Output the [x, y] coordinate of the center of the cell containing the given text.  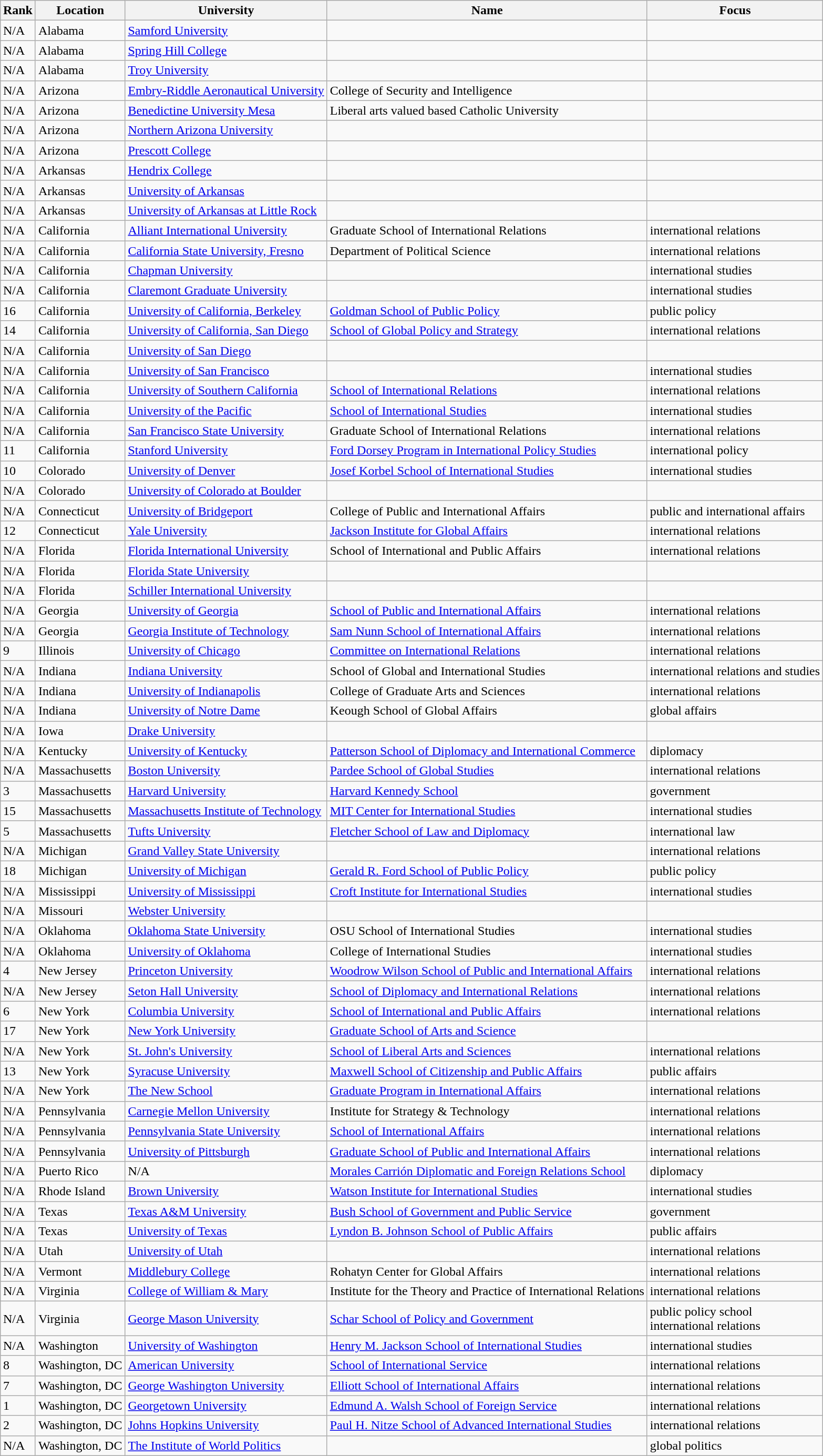
School of International Relations [487, 391]
University of Denver [226, 471]
Maxwell School of Citizenship and Public Affairs [487, 1071]
Josef Korbel School of International Studies [487, 471]
11 [18, 451]
University of Oklahoma [226, 951]
University of California, San Diego [226, 331]
Johns Hopkins University [226, 1426]
Alliant International University [226, 230]
Syracuse University [226, 1071]
University of Utah [226, 1251]
College of International Studies [487, 951]
Missouri [80, 911]
School of Global Policy and Strategy [487, 331]
Keough School of Global Affairs [487, 711]
Graduate School of Public and International Affairs [487, 1151]
Bush School of Government and Public Service [487, 1211]
Rank [18, 11]
University of Georgia [226, 611]
Oklahoma State University [226, 931]
Northern Arizona University [226, 130]
Name [487, 11]
Department of Political Science [487, 251]
University of San Diego [226, 351]
Mississippi [80, 891]
Georgia Institute of Technology [226, 631]
Washington [80, 1346]
Liberal arts valued based Catholic University [487, 110]
Goldman School of Public Policy [487, 311]
16 [18, 311]
public and international affairs [735, 511]
MIT Center for International Studies [487, 811]
2 [18, 1426]
Florida International University [226, 551]
George Washington University [226, 1386]
international policy [735, 451]
Claremont Graduate University [226, 291]
Elliott School of International Affairs [487, 1386]
Hendrix College [226, 170]
George Mason University [226, 1319]
Henry M. Jackson School of International Studies [487, 1346]
Committee on International Relations [487, 651]
University of California, Berkeley [226, 311]
Middlebury College [226, 1271]
University of Indianapolis [226, 691]
Fletcher School of Law and Diplomacy [487, 831]
University of Southern California [226, 391]
Woodrow Wilson School of Public and International Affairs [487, 971]
University of San Francisco [226, 371]
Chapman University [226, 271]
Pardee School of Global Studies [487, 771]
Ford Dorsey Program in International Policy Studies [487, 451]
Yale University [226, 531]
University of Chicago [226, 651]
6 [18, 1011]
Pennsylvania State University [226, 1131]
School of Global and International Studies [487, 671]
Samford University [226, 30]
College of Graduate Arts and Sciences [487, 691]
California State University, Fresno [226, 251]
Sam Nunn School of International Affairs [487, 631]
4 [18, 971]
Lyndon B. Johnson School of Public Affairs [487, 1231]
Croft Institute for International Studies [487, 891]
Indiana University [226, 671]
Georgetown University [226, 1406]
University of Kentucky [226, 751]
10 [18, 471]
5 [18, 831]
18 [18, 871]
The Institute of World Politics [226, 1445]
Stanford University [226, 451]
University of Notre Dame [226, 711]
New York University [226, 1031]
School of International Service [487, 1366]
Brown University [226, 1191]
Illinois [80, 651]
Puerto Rico [80, 1171]
Institute for the Theory and Practice of International Relations [487, 1291]
Utah [80, 1251]
international relations and studies [735, 671]
Prescott College [226, 150]
University of Michigan [226, 871]
Gerald R. Ford School of Public Policy [487, 871]
American University [226, 1366]
School of International Studies [487, 411]
14 [18, 331]
Benedictine University Mesa [226, 110]
College of William & Mary [226, 1291]
Jackson Institute for Global Affairs [487, 531]
public policy schoolinternational relations [735, 1319]
University of Mississippi [226, 891]
School of Liberal Arts and Sciences [487, 1051]
Edmund A. Walsh School of Foreign Service [487, 1406]
7 [18, 1386]
Graduate School of Arts and Science [487, 1031]
Watson Institute for International Studies [487, 1191]
Webster University [226, 911]
8 [18, 1366]
13 [18, 1071]
Vermont [80, 1271]
Columbia University [226, 1011]
Kentucky [80, 751]
Massachusetts Institute of Technology [226, 811]
Rohatyn Center for Global Affairs [487, 1271]
global affairs [735, 711]
School of International Affairs [487, 1131]
College of Public and International Affairs [487, 511]
Morales Carrión Diplomatic and Foreign Relations School [487, 1171]
Embry-Riddle Aeronautical University [226, 90]
University of Arkansas [226, 190]
Institute for Strategy & Technology [487, 1111]
12 [18, 531]
The New School [226, 1091]
OSU School of International Studies [487, 931]
University of Bridgeport [226, 511]
global politics [735, 1445]
University of Pittsburgh [226, 1151]
17 [18, 1031]
Tufts University [226, 831]
Drake University [226, 731]
9 [18, 651]
Florida State University [226, 571]
1 [18, 1406]
Location [80, 11]
University of Arkansas at Little Rock [226, 210]
Spring Hill College [226, 50]
Boston University [226, 771]
Paul H. Nitze School of Advanced International Studies [487, 1426]
School of Public and International Affairs [487, 611]
Harvard University [226, 791]
Grand Valley State University [226, 851]
Iowa [80, 731]
School of Diplomacy and International Relations [487, 991]
University of Washington [226, 1346]
Graduate Program in International Affairs [487, 1091]
University [226, 11]
San Francisco State University [226, 431]
Patterson School of Diplomacy and International Commerce [487, 751]
Schar School of Policy and Government [487, 1319]
Princeton University [226, 971]
University of the Pacific [226, 411]
Troy University [226, 70]
3 [18, 791]
Schiller International University [226, 591]
Rhode Island [80, 1191]
University of Colorado at Boulder [226, 491]
St. John's University [226, 1051]
Carnegie Mellon University [226, 1111]
College of Security and Intelligence [487, 90]
international law [735, 831]
Texas A&M University [226, 1211]
15 [18, 811]
Focus [735, 11]
Harvard Kennedy School [487, 791]
University of Texas [226, 1231]
Seton Hall University [226, 991]
